Return the [x, y] coordinate for the center point of the cell that contains the specified text.  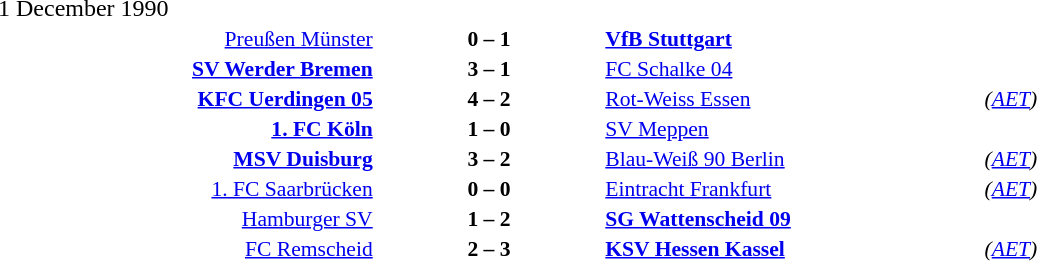
3 – 1 [490, 68]
3 – 2 [490, 158]
0 – 0 [490, 188]
SG Wattenscheid 09 [793, 218]
VfB Stuttgart [793, 38]
4 – 2 [490, 98]
0 – 1 [490, 38]
SV Meppen [793, 128]
FC Schalke 04 [793, 68]
1 – 2 [490, 218]
Blau-Weiß 90 Berlin [793, 158]
Eintracht Frankfurt [793, 188]
1 – 0 [490, 128]
Rot-Weiss Essen [793, 98]
